For the text-containing cell, return its midpoint in [x, y] coordinate format. 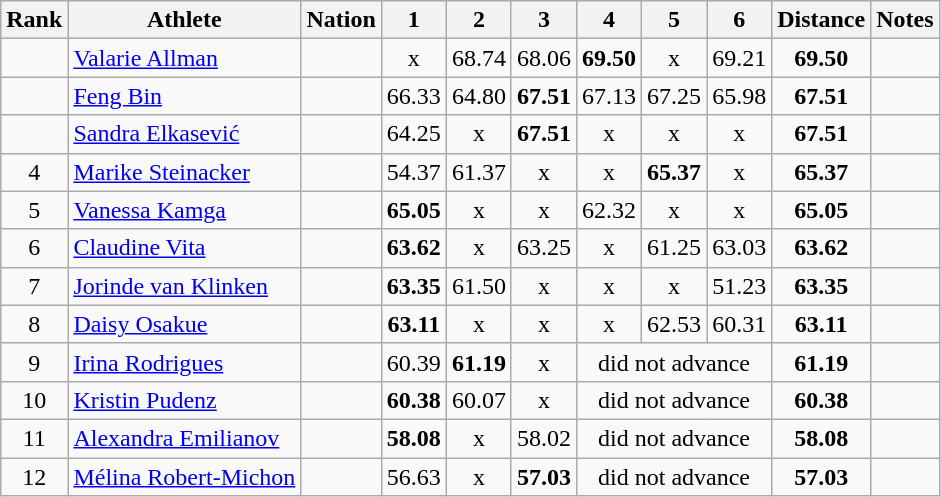
Sandra Elkasević [184, 134]
62.53 [674, 324]
68.74 [478, 58]
Rank [34, 20]
69.21 [740, 58]
60.31 [740, 324]
61.50 [478, 286]
8 [34, 324]
2 [478, 20]
7 [34, 286]
63.03 [740, 248]
67.13 [608, 96]
60.39 [414, 362]
63.25 [544, 248]
10 [34, 400]
Irina Rodrigues [184, 362]
9 [34, 362]
Vanessa Kamga [184, 210]
Athlete [184, 20]
62.32 [608, 210]
61.25 [674, 248]
67.25 [674, 96]
Daisy Osakue [184, 324]
65.98 [740, 96]
12 [34, 477]
Valarie Allman [184, 58]
11 [34, 438]
3 [544, 20]
51.23 [740, 286]
Marike Steinacker [184, 172]
Mélina Robert-Michon [184, 477]
Notes [905, 20]
61.37 [478, 172]
60.07 [478, 400]
Kristin Pudenz [184, 400]
58.02 [544, 438]
54.37 [414, 172]
56.63 [414, 477]
64.25 [414, 134]
Distance [822, 20]
Alexandra Emilianov [184, 438]
Feng Bin [184, 96]
68.06 [544, 58]
64.80 [478, 96]
66.33 [414, 96]
1 [414, 20]
Nation [341, 20]
Jorinde van Klinken [184, 286]
Claudine Vita [184, 248]
